Return [x, y] of the center of cell containing provided text 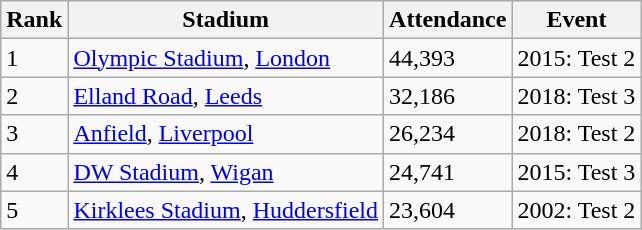
26,234 [448, 134]
Kirklees Stadium, Huddersfield [226, 210]
Attendance [448, 20]
2018: Test 3 [576, 96]
Rank [34, 20]
2 [34, 96]
23,604 [448, 210]
2002: Test 2 [576, 210]
Anfield, Liverpool [226, 134]
32,186 [448, 96]
4 [34, 172]
Stadium [226, 20]
2015: Test 3 [576, 172]
1 [34, 58]
3 [34, 134]
Olympic Stadium, London [226, 58]
2018: Test 2 [576, 134]
2015: Test 2 [576, 58]
Event [576, 20]
24,741 [448, 172]
5 [34, 210]
44,393 [448, 58]
DW Stadium, Wigan [226, 172]
Elland Road, Leeds [226, 96]
